For the text-containing cell, return its midpoint in [X, Y] coordinate format. 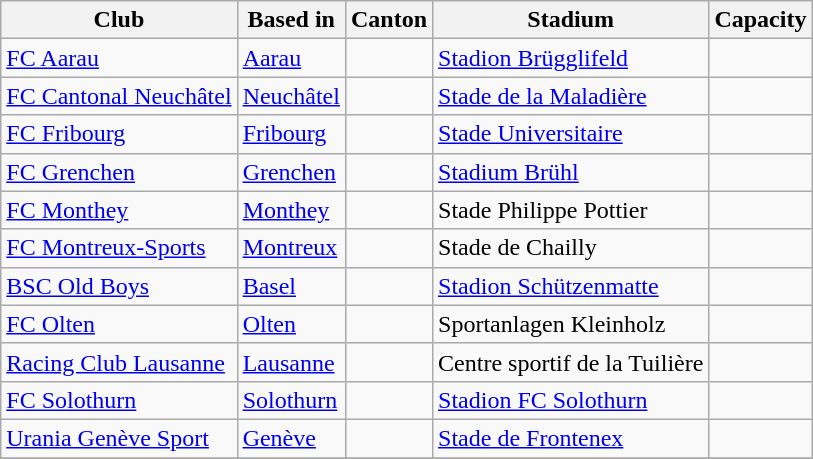
Stadion FC Solothurn [571, 400]
Racing Club Lausanne [119, 362]
Stade Philippe Pottier [571, 210]
Centre sportif de la Tuilière [571, 362]
Stadium [571, 20]
Olten [291, 324]
Grenchen [291, 172]
Basel [291, 286]
Stadion Brügglifeld [571, 58]
Fribourg [291, 134]
FC Montreux-Sports [119, 248]
Neuchâtel [291, 96]
Monthey [291, 210]
Sportanlagen Kleinholz [571, 324]
Canton [388, 20]
FC Solothurn [119, 400]
Capacity [760, 20]
Genève [291, 438]
FC Monthey [119, 210]
Stadion Schützenmatte [571, 286]
Stade de Frontenex [571, 438]
Aarau [291, 58]
Solothurn [291, 400]
FC Cantonal Neuchâtel [119, 96]
Stade Universitaire [571, 134]
Stade de la Maladière [571, 96]
Stade de Chailly [571, 248]
Montreux [291, 248]
BSC Old Boys [119, 286]
FC Grenchen [119, 172]
Stadium Brühl [571, 172]
FC Fribourg [119, 134]
Based in [291, 20]
Lausanne [291, 362]
Urania Genève Sport [119, 438]
Club [119, 20]
FC Aarau [119, 58]
FC Olten [119, 324]
